Locate the cell with the specified text and output its (x, y) center coordinate. 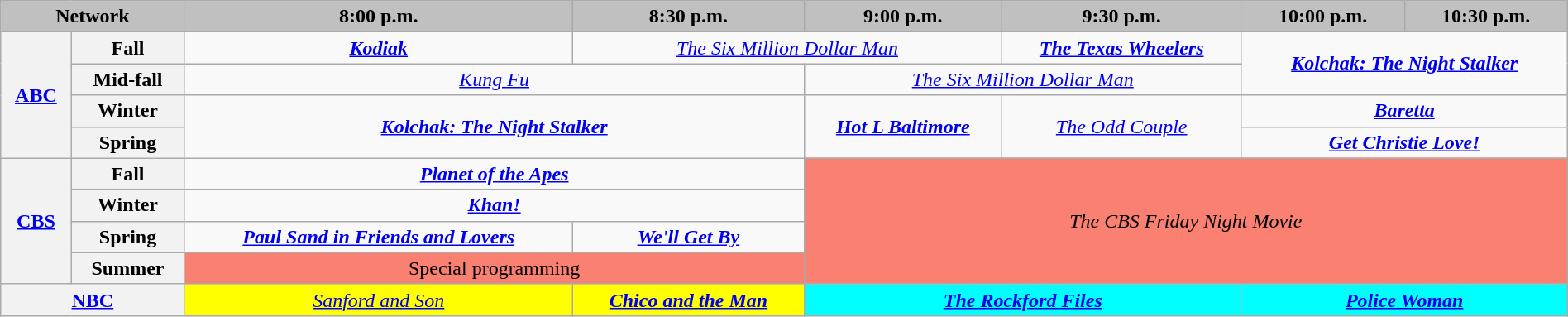
Get Christie Love! (1404, 142)
NBC (93, 300)
Sanford and Son (379, 300)
ABC (36, 95)
The CBS Friday Night Movie (1186, 221)
The Texas Wheelers (1121, 48)
8:00 p.m. (379, 17)
10:00 p.m. (1323, 17)
Chico and the Man (689, 300)
Kodiak (379, 48)
8:30 p.m. (689, 17)
Mid-fall (127, 79)
Kung Fu (495, 79)
Police Woman (1404, 300)
Hot L Baltimore (903, 127)
Paul Sand in Friends and Lovers (379, 237)
Planet of the Apes (495, 174)
The Rockford Files (1022, 300)
CBS (36, 221)
9:00 p.m. (903, 17)
9:30 p.m. (1121, 17)
10:30 p.m. (1485, 17)
Baretta (1404, 111)
Special programming (495, 268)
Summer (127, 268)
Network (93, 17)
We'll Get By (689, 237)
Khan! (495, 205)
The Odd Couple (1121, 127)
